Pinpoint the cell where the given text exists, returning its [X, Y] midpoint coordinate. 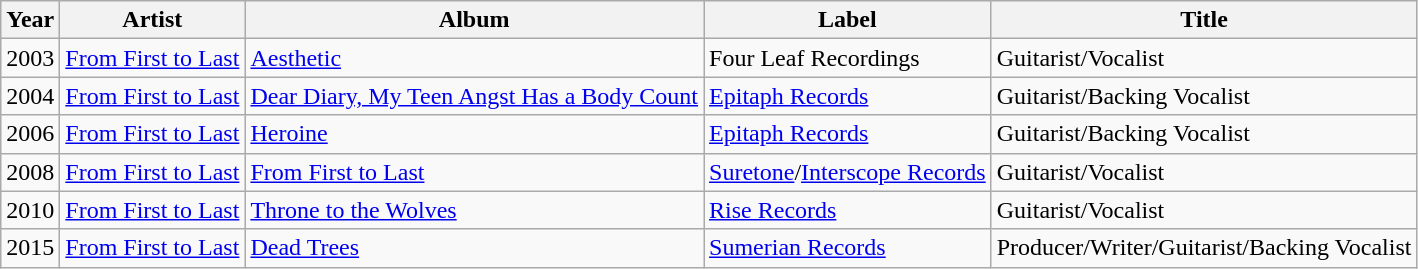
Heroine [474, 134]
Title [1204, 20]
Suretone/Interscope Records [848, 172]
2010 [30, 210]
Sumerian Records [848, 248]
2015 [30, 248]
Four Leaf Recordings [848, 58]
Dead Trees [474, 248]
Album [474, 20]
2003 [30, 58]
Producer/Writer/Guitarist/Backing Vocalist [1204, 248]
Label [848, 20]
2006 [30, 134]
Dear Diary, My Teen Angst Has a Body Count [474, 96]
Rise Records [848, 210]
Year [30, 20]
2008 [30, 172]
Aesthetic [474, 58]
Throne to the Wolves [474, 210]
Artist [152, 20]
2004 [30, 96]
